Identify which cell holds the provided text, then report its [X, Y] central coordinate. 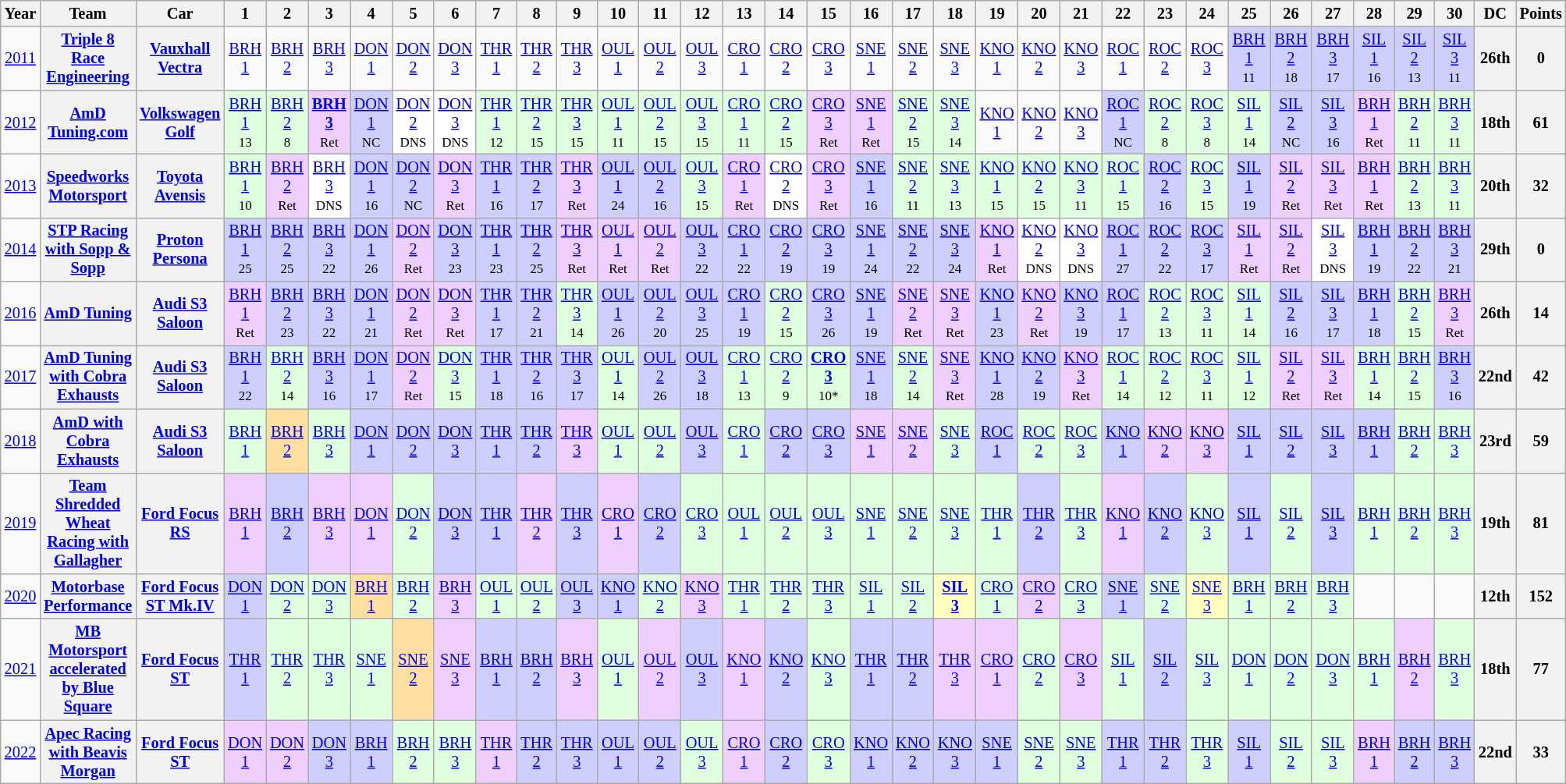
6 [455, 13]
KNO311 [1081, 186]
22 [1123, 13]
ROC28 [1165, 122]
THR315 [577, 122]
CRO119 [744, 314]
Team [87, 13]
SNE116 [871, 186]
SIL116 [1374, 59]
12th [1495, 596]
KNO128 [997, 377]
BRH223 [287, 314]
ROC127 [1123, 250]
SNE313 [955, 186]
AmD with Cobra Exhausts [87, 441]
30 [1454, 13]
DON116 [371, 186]
AmD Tuning [87, 314]
SIL2NC [1291, 122]
23 [1165, 13]
32 [1541, 186]
OUL325 [702, 314]
9 [577, 13]
THR123 [496, 250]
OUL216 [660, 186]
OUL322 [702, 250]
Car [179, 13]
25 [1249, 13]
SNE222 [913, 250]
ROC38 [1207, 122]
CRO111 [744, 122]
AmD Tuning.com [87, 122]
13 [744, 13]
SNE215 [913, 122]
20 [1039, 13]
2021 [20, 669]
18 [955, 13]
BRH122 [245, 377]
42 [1541, 377]
BRH225 [287, 250]
BRH118 [1374, 314]
DON323 [455, 250]
2018 [20, 441]
KNO2DNS [1039, 250]
2014 [20, 250]
THR225 [537, 250]
CRO1Ret [744, 186]
2 [287, 13]
DON3DNS [455, 122]
2022 [20, 752]
ROC216 [1165, 186]
KNO3Ret [1081, 377]
BRH114 [1374, 377]
15 [829, 13]
THR217 [537, 186]
SIL119 [1249, 186]
59 [1541, 441]
Apec Racing with Beavis Morgan [87, 752]
SNE324 [955, 250]
SNE314 [955, 122]
OUL215 [660, 122]
BRH211 [1415, 122]
OUL318 [702, 377]
KNO2Ret [1039, 314]
Proton Persona [179, 250]
29th [1495, 250]
SIL317 [1333, 314]
KNO319 [1081, 314]
Motorbase Performance [87, 596]
OUL2Ret [660, 250]
DON2NC [414, 186]
19th [1495, 523]
BRH111 [1249, 59]
THR117 [496, 314]
BRH110 [245, 186]
Toyota Avensis [179, 186]
SNE211 [913, 186]
THR118 [496, 377]
OUL124 [618, 186]
61 [1541, 122]
AmD Tuning with Cobra Exhausts [87, 377]
ROC213 [1165, 314]
2011 [20, 59]
Ford Focus ST Mk.IV [179, 596]
2020 [20, 596]
Volkswagen Golf [179, 122]
DON121 [371, 314]
SNE118 [871, 377]
KNO215 [1039, 186]
THR215 [537, 122]
DON1NC [371, 122]
BRH213 [1415, 186]
CRO122 [744, 250]
Year [20, 13]
KNO115 [997, 186]
CRO310* [829, 377]
BRH125 [245, 250]
2019 [20, 523]
10 [618, 13]
CRO2DNS [786, 186]
THR116 [496, 186]
SNE124 [871, 250]
MB Motorsport accelerated by Blue Square [87, 669]
SNE119 [871, 314]
BRH222 [1415, 250]
CRO319 [829, 250]
OUL1Ret [618, 250]
OUL111 [618, 122]
CRO113 [744, 377]
KNO123 [997, 314]
77 [1541, 669]
DC [1495, 13]
8 [537, 13]
2016 [20, 314]
5 [414, 13]
2012 [20, 122]
THR216 [537, 377]
12 [702, 13]
OUL220 [660, 314]
CRO326 [829, 314]
BRH28 [287, 122]
3 [329, 13]
1 [245, 13]
26 [1291, 13]
20th [1495, 186]
BRH321 [1454, 250]
11 [660, 13]
2017 [20, 377]
BRH214 [287, 377]
BRH317 [1333, 59]
Speedworks Motorsport [87, 186]
DON117 [371, 377]
BRH218 [1291, 59]
THR317 [577, 377]
THR314 [577, 314]
Triple 8 Race Engineering [87, 59]
4 [371, 13]
KNO219 [1039, 377]
ROC222 [1165, 250]
152 [1541, 596]
7 [496, 13]
19 [997, 13]
SNE2Ret [913, 314]
81 [1541, 523]
27 [1333, 13]
33 [1541, 752]
BRH2Ret [287, 186]
17 [913, 13]
DON2DNS [414, 122]
STP Racing with Sopp & Sopp [87, 250]
ROC117 [1123, 314]
ROC1NC [1123, 122]
CRO29 [786, 377]
21 [1081, 13]
BRH3DNS [329, 186]
THR221 [537, 314]
23rd [1495, 441]
KNO1Ret [997, 250]
SIL311 [1454, 59]
29 [1415, 13]
Team Shredded Wheat Racing with Gallagher [87, 523]
ROC317 [1207, 250]
2013 [20, 186]
SIL3DNS [1333, 250]
ROC212 [1165, 377]
THR112 [496, 122]
ROC114 [1123, 377]
OUL126 [618, 314]
SIL216 [1291, 314]
ROC115 [1123, 186]
ROC315 [1207, 186]
SNE1Ret [871, 122]
24 [1207, 13]
SIL213 [1415, 59]
Points [1541, 13]
SIL112 [1249, 377]
KNO3DNS [1081, 250]
CRO219 [786, 250]
Vauxhall Vectra [179, 59]
SIL1Ret [1249, 250]
16 [871, 13]
28 [1374, 13]
DON126 [371, 250]
DON315 [455, 377]
BRH113 [245, 122]
OUL114 [618, 377]
Ford Focus RS [179, 523]
SIL316 [1333, 122]
SNE214 [913, 377]
OUL226 [660, 377]
BRH119 [1374, 250]
